Find where the given text appears and provide that cell's center as [x, y] coordinate. 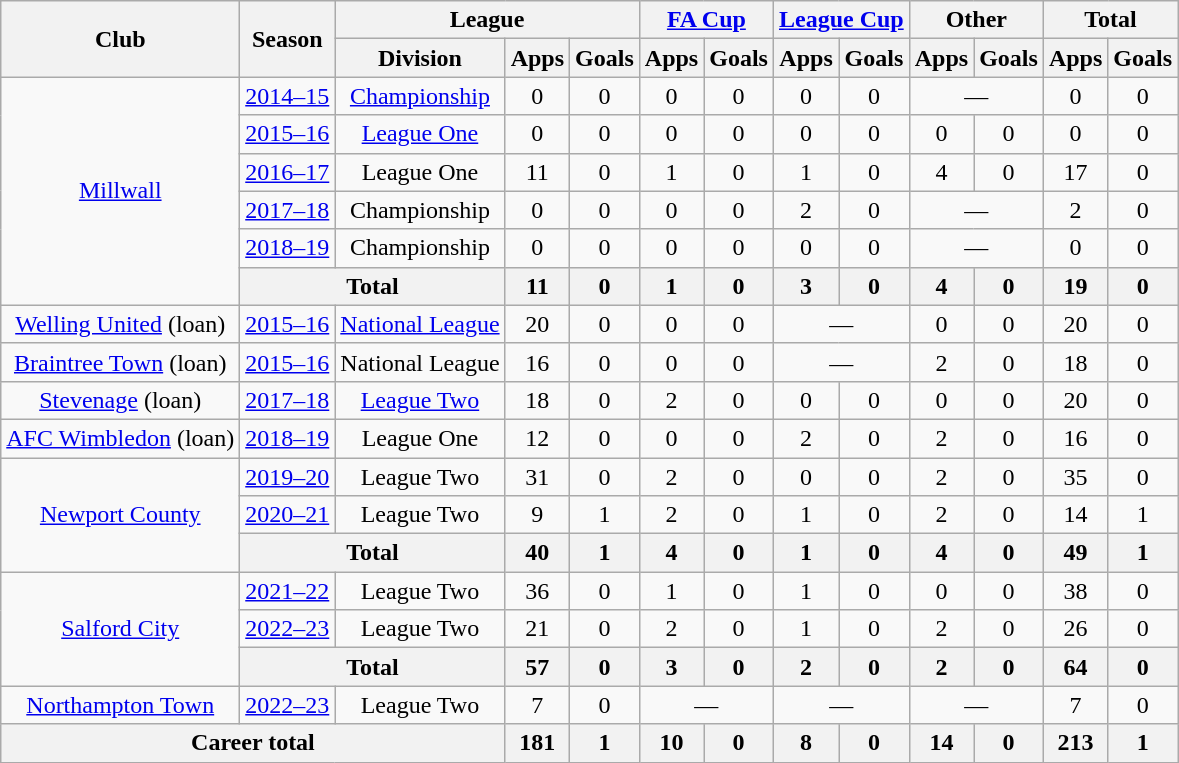
19 [1075, 286]
Millwall [120, 191]
38 [1075, 591]
2016–17 [288, 172]
League Cup [841, 20]
AFC Wimbledon (loan) [120, 438]
57 [537, 667]
12 [537, 438]
League [487, 20]
181 [537, 743]
17 [1075, 172]
31 [537, 477]
35 [1075, 477]
2014–15 [288, 96]
Club [120, 39]
2019–20 [288, 477]
21 [537, 629]
213 [1075, 743]
FA Cup [706, 20]
10 [671, 743]
9 [537, 515]
Career total [253, 743]
Other [976, 20]
49 [1075, 553]
Division [420, 58]
26 [1075, 629]
Salford City [120, 629]
Braintree Town (loan) [120, 362]
8 [806, 743]
64 [1075, 667]
Northampton Town [120, 705]
Stevenage (loan) [120, 400]
Newport County [120, 515]
2020–21 [288, 515]
Season [288, 39]
2021–22 [288, 591]
40 [537, 553]
Welling United (loan) [120, 324]
36 [537, 591]
